Identify which cell holds the provided text, then report its (X, Y) central coordinate. 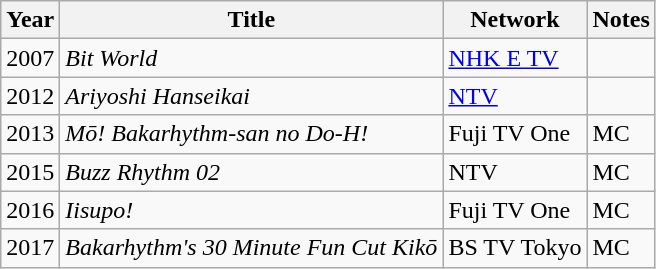
Title (252, 20)
BS TV Tokyo (515, 248)
Iisupo! (252, 210)
2007 (30, 58)
NHK E TV (515, 58)
2013 (30, 134)
2017 (30, 248)
Network (515, 20)
Year (30, 20)
Buzz Rhythm 02 (252, 172)
Bit World (252, 58)
Ariyoshi Hanseikai (252, 96)
2012 (30, 96)
Bakarhythm's 30 Minute Fun Cut Kikō (252, 248)
2016 (30, 210)
Notes (621, 20)
2015 (30, 172)
Mō! Bakarhythm-san no Do-H! (252, 134)
